Return (X, Y) of the center of cell containing provided text 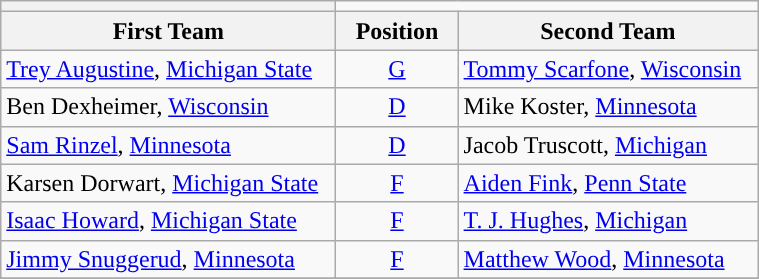
Jacob Truscott, Michigan (608, 145)
Isaac Howard, Michigan State (168, 221)
Aiden Fink, Penn State (608, 183)
G (397, 69)
Position (397, 31)
Karsen Dorwart, Michigan State (168, 183)
Matthew Wood, Minnesota (608, 259)
Tommy Scarfone, Wisconsin (608, 69)
Mike Koster, Minnesota (608, 107)
Trey Augustine, Michigan State (168, 69)
T. J. Hughes, Michigan (608, 221)
Sam Rinzel, Minnesota (168, 145)
Jimmy Snuggerud, Minnesota (168, 259)
First Team (168, 31)
Second Team (608, 31)
Ben Dexheimer, Wisconsin (168, 107)
